Search for the cell housing the specified text and yield its (X, Y) center coordinate. 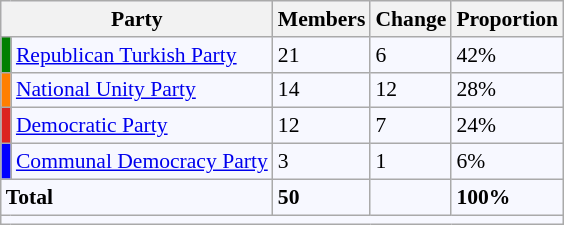
42% (507, 55)
National Unity Party (142, 90)
50 (322, 197)
24% (507, 126)
Communal Democracy Party (142, 162)
Party (137, 19)
Proportion (507, 19)
28% (507, 90)
3 (322, 162)
21 (322, 55)
Members (322, 19)
6% (507, 162)
Democratic Party (142, 126)
1 (410, 162)
6 (410, 55)
100% (507, 197)
14 (322, 90)
Republican Turkish Party (142, 55)
Total (137, 197)
7 (410, 126)
Change (410, 19)
